Detect which cell encompasses the target text, then output its [X, Y] center coordinate. 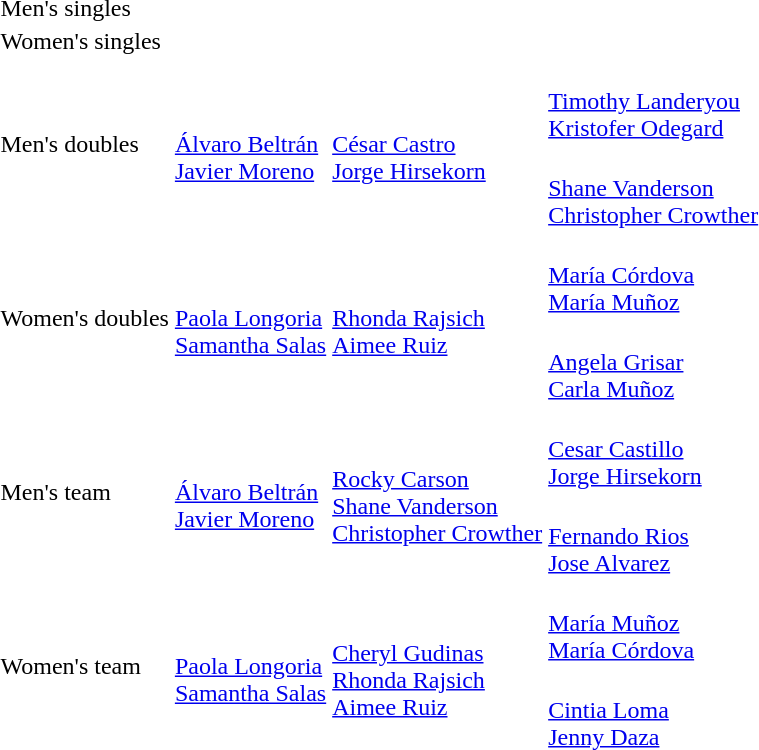
Paola LongoriaSamantha Salas [250, 318]
César CastroJorge Hirsekorn [438, 144]
Rhonda RajsichAimee Ruiz [438, 318]
Rocky CarsonShane VandersonChristopher Crowther [438, 492]
